Return [x, y] of the center of cell containing provided text 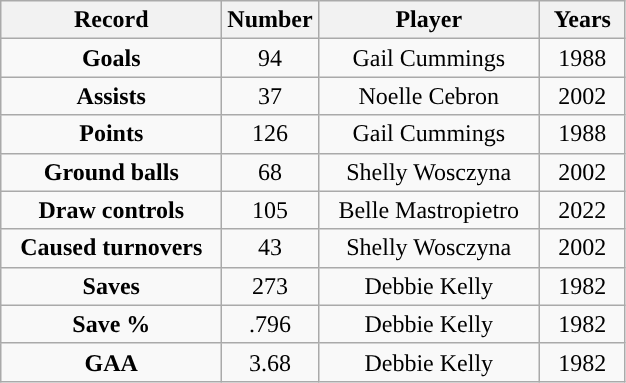
Record [112, 20]
Belle Mastropietro [428, 210]
105 [270, 210]
Years [582, 20]
3.68 [270, 362]
Draw controls [112, 210]
Number [270, 20]
Caused turnovers [112, 248]
43 [270, 248]
Assists [112, 96]
Player [428, 20]
68 [270, 172]
Goals [112, 58]
2022 [582, 210]
GAA [112, 362]
126 [270, 134]
Ground balls [112, 172]
Saves [112, 286]
Points [112, 134]
94 [270, 58]
37 [270, 96]
.796 [270, 324]
Save % [112, 324]
Noelle Cebron [428, 96]
273 [270, 286]
